Provide the [X, Y] coordinate of the cell's center where the given text is located.  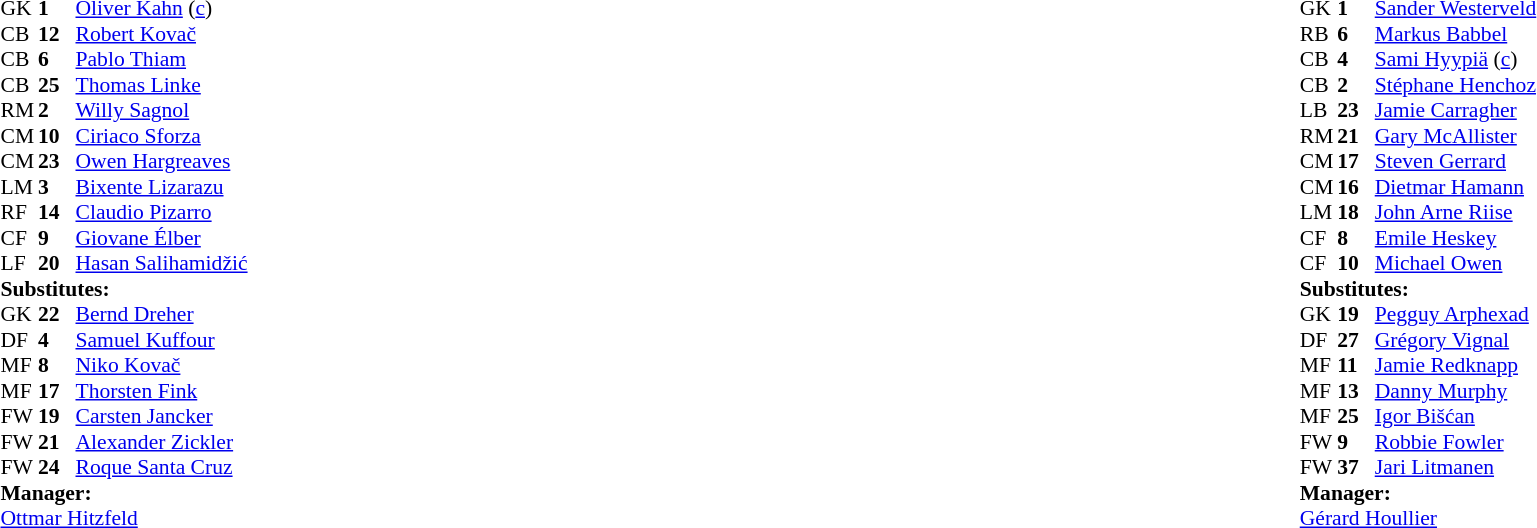
3 [57, 187]
Steven Gerrard [1456, 161]
LB [1319, 111]
Jamie Redknapp [1456, 365]
Thomas Linke [162, 85]
Pablo Thiam [162, 59]
12 [57, 34]
Roque Santa Cruz [162, 467]
Ciriaco Sforza [162, 136]
Danny Murphy [1456, 391]
Carsten Jancker [162, 417]
Bixente Lizarazu [162, 187]
Jamie Carragher [1456, 111]
Gary McAllister [1456, 136]
37 [1356, 467]
16 [1356, 187]
Owen Hargreaves [162, 161]
RB [1319, 34]
Grégory Vignal [1456, 340]
Jari Litmanen [1456, 467]
Samuel Kuffour [162, 340]
Robert Kovač [162, 34]
Bernd Dreher [162, 315]
Claudio Pizarro [162, 213]
24 [57, 467]
Dietmar Hamann [1456, 187]
Markus Babbel [1456, 34]
Giovane Élber [162, 238]
27 [1356, 340]
Sami Hyypiä (c) [1456, 59]
Emile Heskey [1456, 238]
RF [19, 213]
Thorsten Fink [162, 391]
Robbie Fowler [1456, 442]
Niko Kovač [162, 365]
LF [19, 263]
11 [1356, 365]
Willy Sagnol [162, 111]
John Arne Riise [1456, 213]
20 [57, 263]
14 [57, 213]
Michael Owen [1456, 263]
Igor Bišćan [1456, 417]
22 [57, 315]
18 [1356, 213]
Hasan Salihamidžić [162, 263]
Alexander Zickler [162, 442]
Pegguy Arphexad [1456, 315]
Stéphane Henchoz [1456, 85]
13 [1356, 391]
